Locate the cell with the specified text and output its [X, Y] center coordinate. 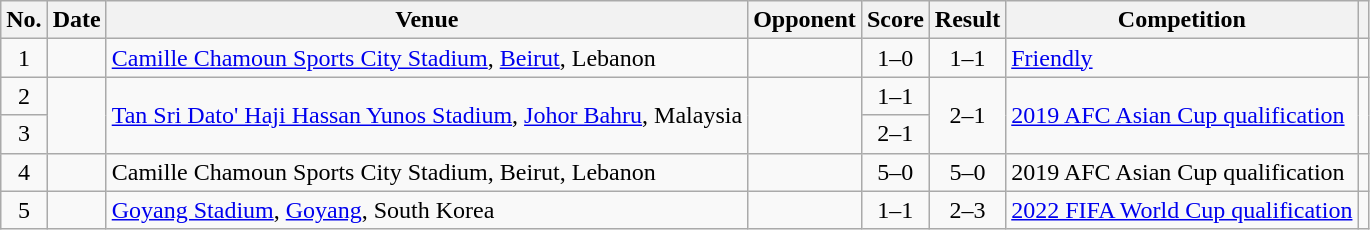
3 [24, 134]
Score [895, 20]
2 [24, 96]
1–0 [895, 58]
Result [967, 20]
4 [24, 172]
Competition [1182, 20]
Tan Sri Dato' Haji Hassan Yunos Stadium, Johor Bahru, Malaysia [426, 115]
2022 FIFA World Cup qualification [1182, 210]
2–3 [967, 210]
No. [24, 20]
Opponent [805, 20]
Venue [426, 20]
5 [24, 210]
Date [76, 20]
Goyang Stadium, Goyang, South Korea [426, 210]
Friendly [1182, 58]
1 [24, 58]
